Extract the (X, Y) coordinate from the center of the cell holding the provided text.  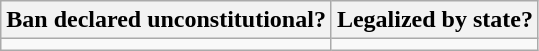
Legalized by state? (434, 20)
Ban declared unconstitutional? (166, 20)
